Locate the cell with the specified text and output its [X, Y] center coordinate. 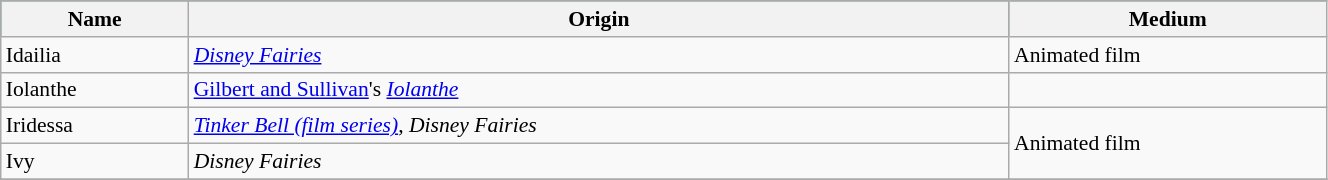
Name [95, 19]
Origin [599, 19]
Tinker Bell (film series), Disney Fairies [599, 126]
Gilbert and Sullivan's Iolanthe [599, 90]
Iridessa [95, 126]
Medium [1168, 19]
Ivy [95, 162]
Idailia [95, 55]
Iolanthe [95, 90]
